Search for the cell housing the specified text and yield its (x, y) center coordinate. 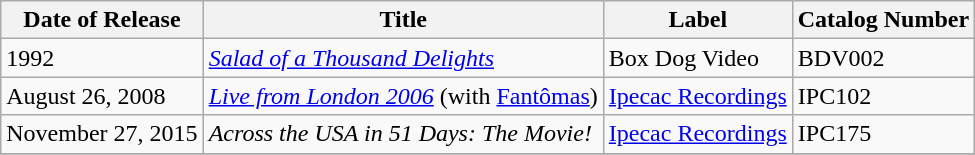
Date of Release (102, 20)
1992 (102, 58)
Salad of a Thousand Delights (403, 58)
Live from London 2006 (with Fantômas) (403, 96)
Label (698, 20)
August 26, 2008 (102, 96)
Across the USA in 51 Days: The Movie! (403, 134)
November 27, 2015 (102, 134)
Catalog Number (883, 20)
BDV002 (883, 58)
IPC175 (883, 134)
IPC102 (883, 96)
Box Dog Video (698, 58)
Title (403, 20)
